Provide the (x, y) coordinate of the cell's center where the given text is located.  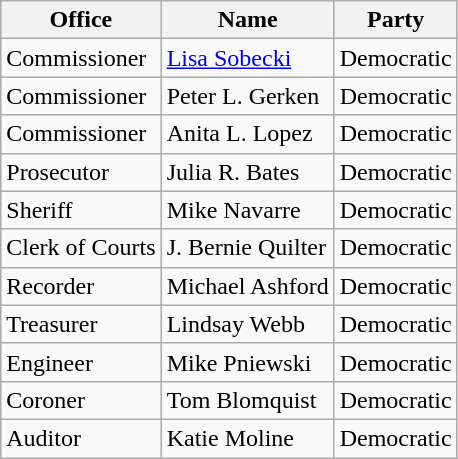
Lisa Sobecki (248, 58)
Prosecutor (81, 172)
Lindsay Webb (248, 324)
Coroner (81, 400)
Julia R. Bates (248, 172)
Name (248, 20)
Treasurer (81, 324)
Party (396, 20)
Mike Pniewski (248, 362)
J. Bernie Quilter (248, 248)
Office (81, 20)
Clerk of Courts (81, 248)
Auditor (81, 438)
Sheriff (81, 210)
Recorder (81, 286)
Peter L. Gerken (248, 96)
Engineer (81, 362)
Katie Moline (248, 438)
Tom Blomquist (248, 400)
Michael Ashford (248, 286)
Anita L. Lopez (248, 134)
Mike Navarre (248, 210)
